Output the [x, y] coordinate of the center of the cell containing the given text.  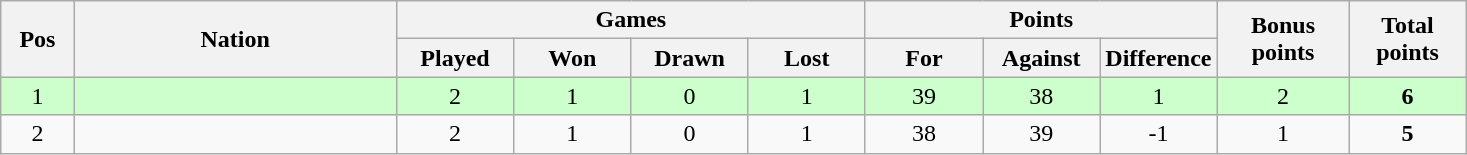
Against [1042, 58]
Pos [38, 39]
Won [572, 58]
Points [1041, 20]
Difference [1158, 58]
Bonuspoints [1283, 39]
For [924, 58]
Played [454, 58]
-1 [1158, 134]
6 [1408, 96]
Games [630, 20]
Totalpoints [1408, 39]
Drawn [690, 58]
5 [1408, 134]
Nation [235, 39]
Lost [806, 58]
